Find where the given text appears and provide that cell's center as [X, Y] coordinate. 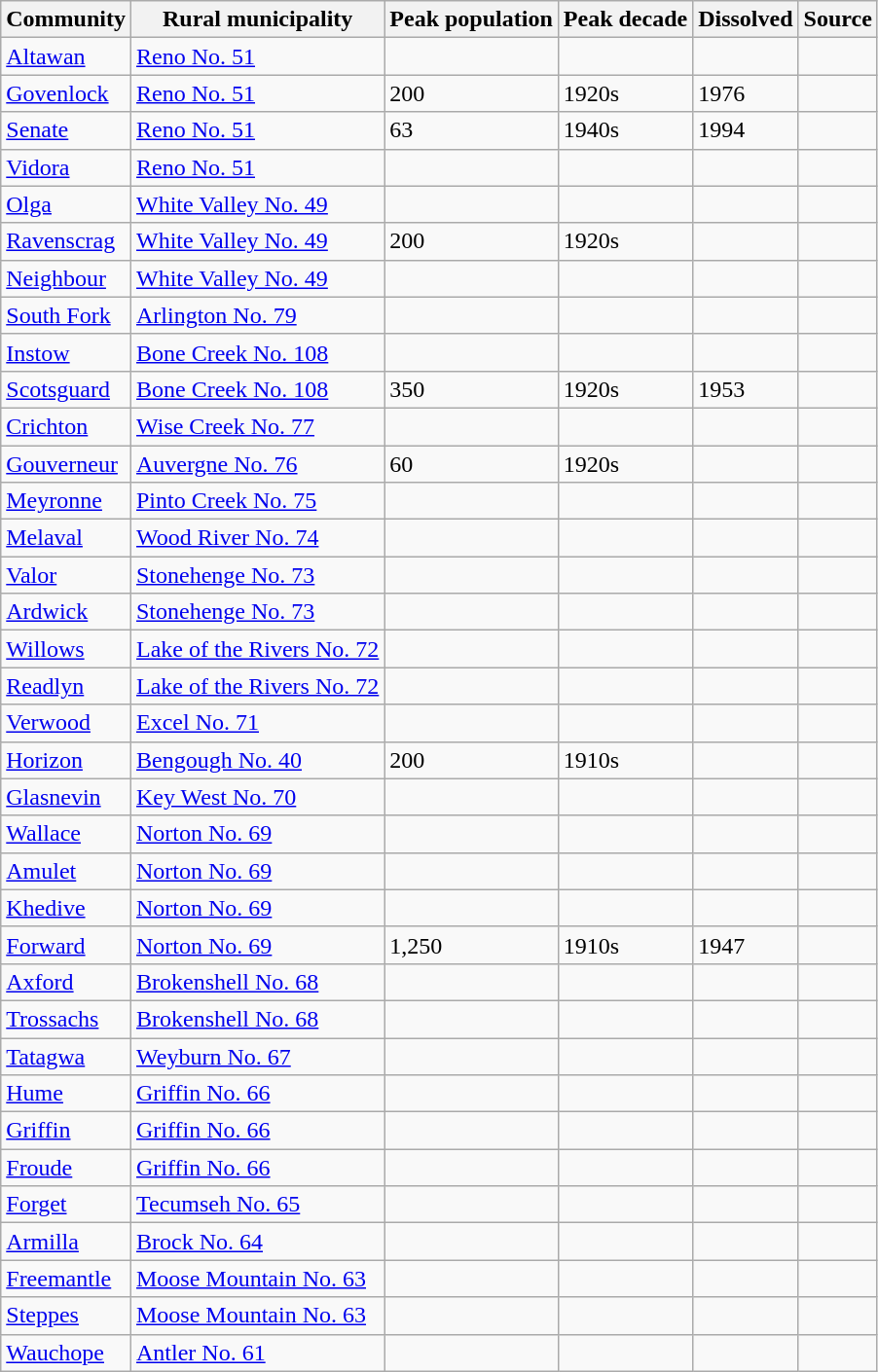
Key West No. 70 [257, 797]
Weyburn No. 67 [257, 1056]
Melaval [66, 538]
Peak decade [625, 19]
Wise Creek No. 77 [257, 426]
Hume [66, 1094]
Scotsguard [66, 389]
Meyronne [66, 501]
Verwood [66, 723]
Armilla [66, 1242]
Auvergne No. 76 [257, 464]
Tatagwa [66, 1056]
Neighbour [66, 278]
60 [471, 464]
Willows [66, 649]
350 [471, 389]
Axford [66, 982]
Bengough No. 40 [257, 760]
Forget [66, 1205]
Readlyn [66, 686]
Antler No. 61 [257, 1353]
Crichton [66, 426]
Olga [66, 204]
Dissolved [746, 19]
Trossachs [66, 1019]
Ravenscrag [66, 241]
Tecumseh No. 65 [257, 1205]
Peak population [471, 19]
1976 [746, 93]
1940s [625, 130]
Excel No. 71 [257, 723]
Govenlock [66, 93]
Arlington No. 79 [257, 315]
Horizon [66, 760]
Froude [66, 1168]
Altawan [66, 56]
Source [837, 19]
Wallace [66, 834]
Rural municipality [257, 19]
Pinto Creek No. 75 [257, 501]
1947 [746, 945]
Wood River No. 74 [257, 538]
Glasnevin [66, 797]
Griffin [66, 1131]
Steppes [66, 1316]
1,250 [471, 945]
Khedive [66, 908]
Freemantle [66, 1279]
1953 [746, 389]
1994 [746, 130]
Senate [66, 130]
South Fork [66, 315]
Instow [66, 352]
Wauchope [66, 1353]
Ardwick [66, 612]
Amulet [66, 871]
Brock No. 64 [257, 1242]
Gouverneur [66, 464]
Community [66, 19]
63 [471, 130]
Forward [66, 945]
Vidora [66, 167]
Valor [66, 575]
